Detect which cell encompasses the target text, then output its (x, y) center coordinate. 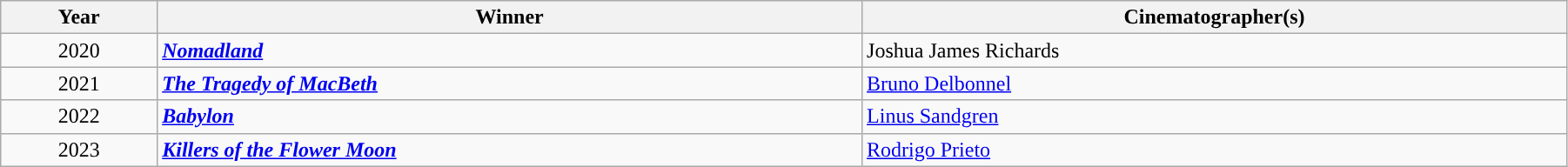
Joshua James Richards (1215, 50)
Bruno Delbonnel (1215, 83)
Winner (510, 17)
The Tragedy of MacBeth (510, 83)
Linus Sandgren (1215, 117)
Cinematographer(s) (1215, 17)
Year (79, 17)
Killers of the Flower Moon (510, 150)
2020 (79, 50)
2021 (79, 83)
Babylon (510, 117)
2022 (79, 117)
2023 (79, 150)
Nomadland (510, 50)
Rodrigo Prieto (1215, 150)
